For the text-containing cell, return its midpoint in (x, y) coordinate format. 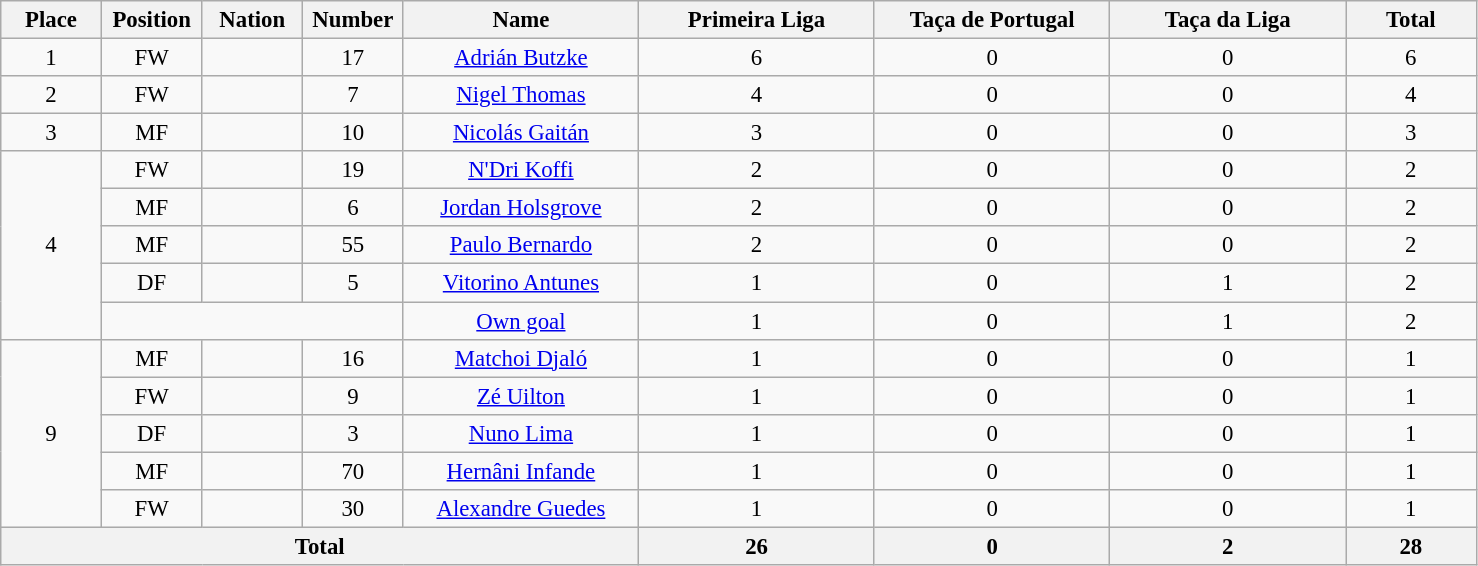
7 (354, 95)
Vitorino Antunes (521, 283)
Zé Uilton (521, 396)
Matchoi Djaló (521, 358)
16 (354, 358)
Number (354, 20)
N'Dri Koffi (521, 170)
19 (354, 170)
Own goal (521, 321)
Position (152, 20)
Alexandre Guedes (521, 509)
Taça de Portugal (992, 20)
Nation (252, 20)
55 (354, 245)
26 (757, 546)
Nicolás Gaitán (521, 133)
Adrián Butzke (521, 58)
Paulo Bernardo (521, 245)
10 (354, 133)
28 (1412, 546)
Hernâni Infande (521, 471)
Primeira Liga (757, 20)
30 (354, 509)
Name (521, 20)
Nuno Lima (521, 433)
Nigel Thomas (521, 95)
Jordan Holsgrove (521, 208)
70 (354, 471)
Place (52, 20)
5 (354, 283)
17 (354, 58)
Taça da Liga (1228, 20)
